Output the [x, y] coordinate of the center of the cell containing the given text.  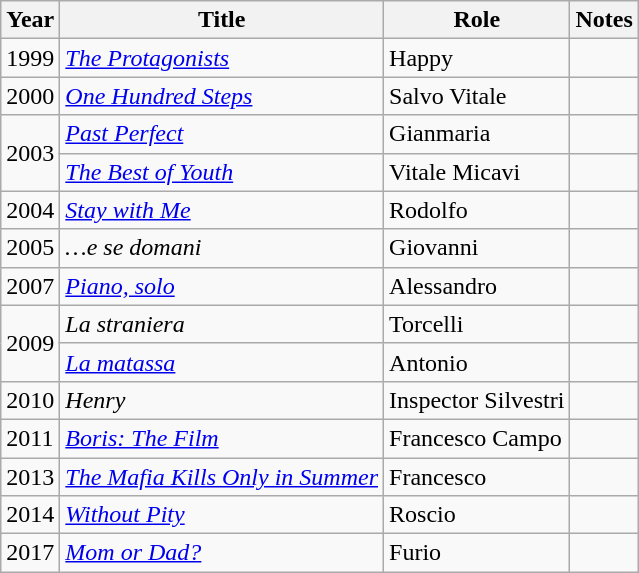
Title [222, 20]
…e se domani [222, 248]
2009 [30, 343]
2005 [30, 248]
Rodolfo [477, 210]
2000 [30, 96]
La matassa [222, 362]
One Hundred Steps [222, 96]
Stay with Me [222, 210]
Without Pity [222, 515]
1999 [30, 58]
The Protagonists [222, 58]
2007 [30, 286]
The Mafia Kills Only in Summer [222, 477]
2003 [30, 153]
Roscio [477, 515]
Francesco Campo [477, 438]
Salvo Vitale [477, 96]
La straniera [222, 324]
2010 [30, 400]
The Best of Youth [222, 172]
Notes [604, 20]
Gianmaria [477, 134]
Furio [477, 553]
Inspector Silvestri [477, 400]
Henry [222, 400]
2014 [30, 515]
Boris: The Film [222, 438]
Torcelli [477, 324]
Alessandro [477, 286]
Past Perfect [222, 134]
Antonio [477, 362]
Mom or Dad? [222, 553]
Happy [477, 58]
2004 [30, 210]
Vitale Micavi [477, 172]
Piano, solo [222, 286]
Francesco [477, 477]
2011 [30, 438]
Giovanni [477, 248]
Year [30, 20]
2013 [30, 477]
2017 [30, 553]
Role [477, 20]
